From the cell containing the given text, extract its center point as (X, Y) coordinate. 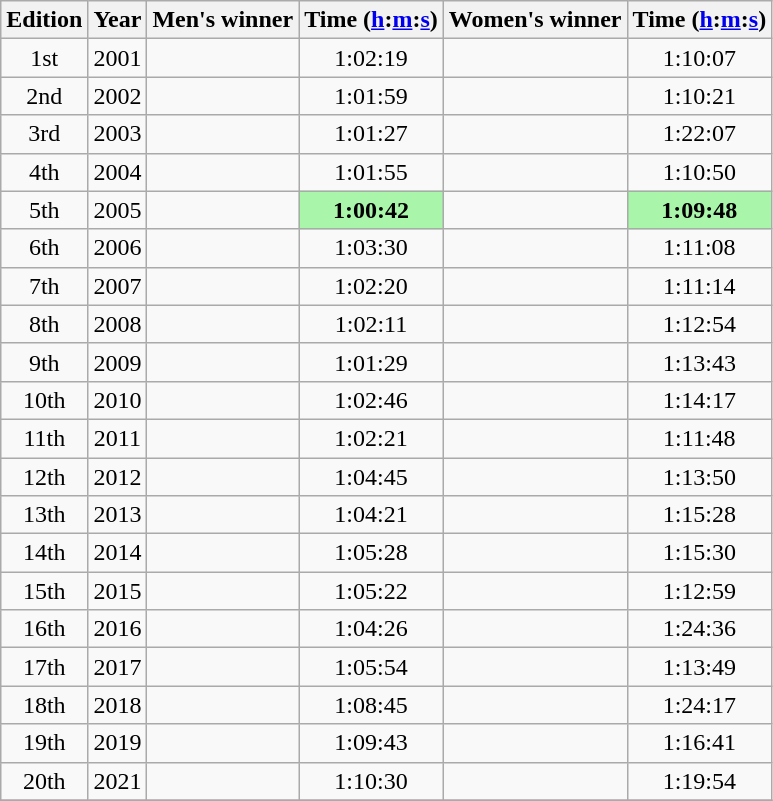
1:22:07 (700, 134)
1:01:27 (372, 134)
2005 (118, 210)
1:08:45 (372, 705)
5th (44, 210)
1:05:28 (372, 553)
1:09:48 (700, 210)
1st (44, 58)
1:10:21 (700, 96)
1:11:48 (700, 438)
3rd (44, 134)
1:04:45 (372, 477)
12th (44, 477)
1:15:30 (700, 553)
2002 (118, 96)
2021 (118, 781)
2019 (118, 743)
2015 (118, 591)
17th (44, 667)
7th (44, 286)
1:11:14 (700, 286)
1:13:43 (700, 362)
2007 (118, 286)
2011 (118, 438)
2nd (44, 96)
1:11:08 (700, 248)
1:02:46 (372, 400)
1:24:17 (700, 705)
1:02:21 (372, 438)
10th (44, 400)
1:09:43 (372, 743)
14th (44, 553)
1:05:54 (372, 667)
1:02:11 (372, 324)
Edition (44, 20)
1:12:59 (700, 591)
8th (44, 324)
1:01:55 (372, 172)
2014 (118, 553)
16th (44, 629)
1:10:50 (700, 172)
1:15:28 (700, 515)
2017 (118, 667)
13th (44, 515)
19th (44, 743)
Year (118, 20)
20th (44, 781)
2004 (118, 172)
18th (44, 705)
2018 (118, 705)
2008 (118, 324)
Women's winner (535, 20)
2003 (118, 134)
2016 (118, 629)
1:05:22 (372, 591)
11th (44, 438)
1:19:54 (700, 781)
1:24:36 (700, 629)
1:16:41 (700, 743)
2010 (118, 400)
1:01:59 (372, 96)
1:04:21 (372, 515)
1:02:19 (372, 58)
1:13:50 (700, 477)
1:04:26 (372, 629)
4th (44, 172)
1:01:29 (372, 362)
1:10:30 (372, 781)
1:14:17 (700, 400)
2013 (118, 515)
2006 (118, 248)
2009 (118, 362)
6th (44, 248)
2001 (118, 58)
1:03:30 (372, 248)
1:00:42 (372, 210)
2012 (118, 477)
15th (44, 591)
Men's winner (223, 20)
9th (44, 362)
1:13:49 (700, 667)
1:02:20 (372, 286)
1:10:07 (700, 58)
1:12:54 (700, 324)
